Locate the cell with the specified text and output its (X, Y) center coordinate. 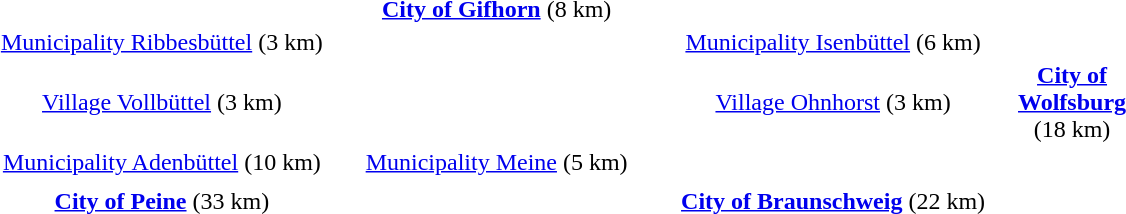
Municipality Isenbüttel (6 km) (834, 42)
Municipality Meine (5 km) (497, 162)
Village Ohnhorst (3 km) (834, 102)
